Output the [x, y] coordinate of the center of the cell containing the given text.  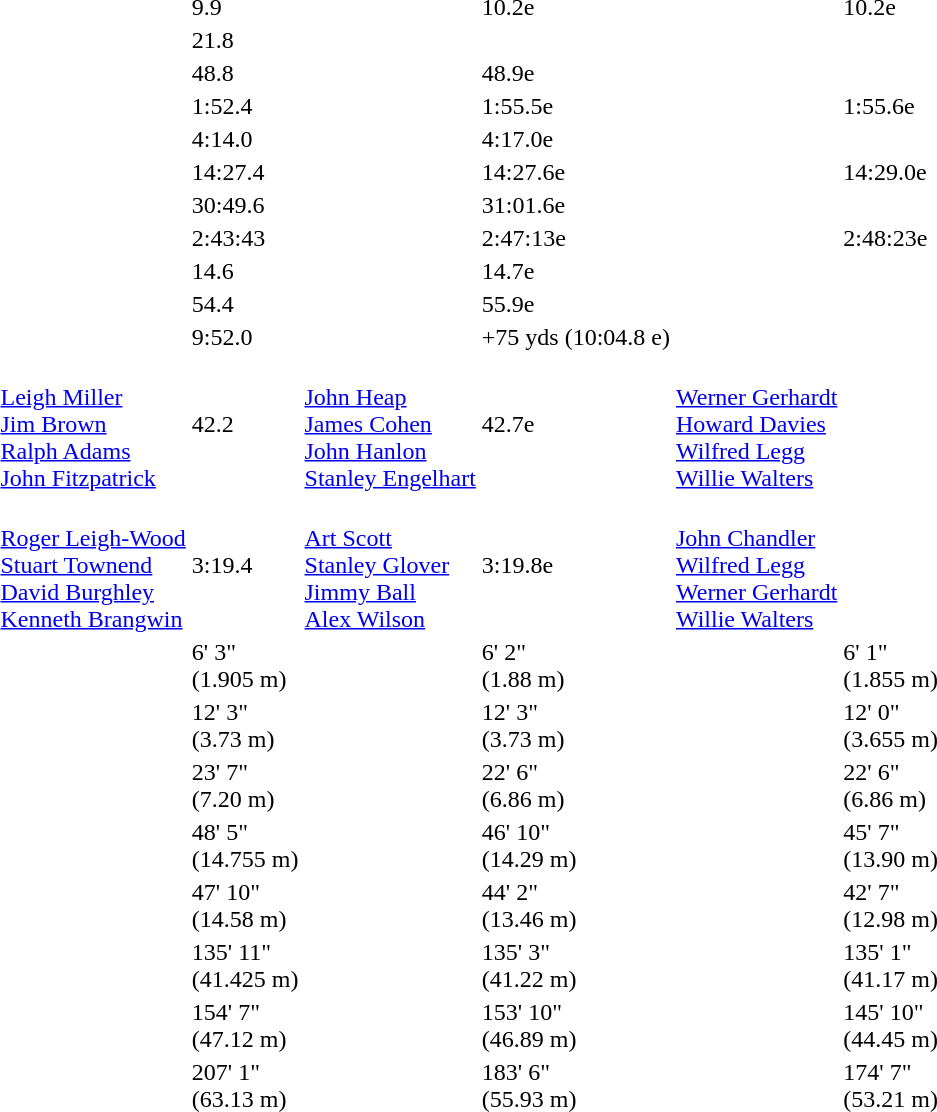
9:52.0 [245, 337]
42.7e [576, 424]
+75 yds (10:04.8 e) [576, 337]
John HeapJames CohenJohn HanlonStanley Engelhart [390, 424]
42.2 [245, 424]
Art ScottStanley GloverJimmy BallAlex Wilson [390, 565]
4:14.0 [245, 139]
14:27.4 [245, 172]
48' 5"(14.755 m) [245, 846]
Werner GerhardtHoward DaviesWilfred LeggWillie Walters [756, 424]
22' 6"(6.86 m) [576, 786]
48.9e [576, 73]
135' 3"(41.22 m) [576, 966]
3:19.8e [576, 565]
23' 7"(7.20 m) [245, 786]
55.9e [576, 304]
153' 10"(46.89 m) [576, 1026]
6' 3"(1.905 m) [245, 666]
2:43:43 [245, 238]
48.8 [245, 73]
30:49.6 [245, 205]
47' 10"(14.58 m) [245, 906]
1:52.4 [245, 106]
46' 10"(14.29 m) [576, 846]
54.4 [245, 304]
6' 2"(1.88 m) [576, 666]
14:27.6e [576, 172]
14.6 [245, 271]
44' 2"(13.46 m) [576, 906]
4:17.0e [576, 139]
21.8 [245, 40]
14.7e [576, 271]
154' 7"(47.12 m) [245, 1026]
1:55.5e [576, 106]
135' 11"(41.425 m) [245, 966]
3:19.4 [245, 565]
2:47:13e [576, 238]
John ChandlerWilfred LeggWerner GerhardtWillie Walters [756, 565]
31:01.6e [576, 205]
